Output the [x, y] coordinate of the center of the cell containing the given text.  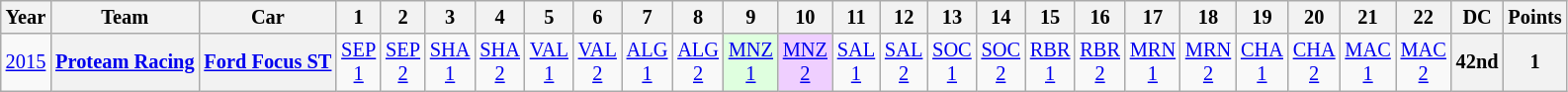
RBR1 [1050, 62]
MAC1 [1368, 62]
SEP2 [403, 62]
20 [1315, 17]
8 [698, 17]
Points [1535, 17]
Proteam Racing [125, 62]
SOC1 [951, 62]
2 [403, 17]
3 [450, 17]
13 [951, 17]
Ford Focus ST [267, 62]
14 [1001, 17]
MRN2 [1208, 62]
12 [904, 17]
11 [856, 17]
MNZ2 [805, 62]
MAC2 [1424, 62]
DC [1477, 17]
CHA1 [1262, 62]
Year [26, 17]
4 [499, 17]
42nd [1477, 62]
7 [648, 17]
19 [1262, 17]
SHA2 [499, 62]
6 [597, 17]
SOC2 [1001, 62]
ALG1 [648, 62]
ALG2 [698, 62]
VAL2 [597, 62]
22 [1424, 17]
CHA2 [1315, 62]
Car [267, 17]
MRN1 [1153, 62]
SHA1 [450, 62]
VAL1 [550, 62]
SAL2 [904, 62]
2015 [26, 62]
10 [805, 17]
MNZ1 [751, 62]
5 [550, 17]
17 [1153, 17]
21 [1368, 17]
18 [1208, 17]
16 [1099, 17]
Team [125, 17]
15 [1050, 17]
SEP1 [358, 62]
RBR2 [1099, 62]
SAL1 [856, 62]
9 [751, 17]
